Search for the cell housing the specified text and yield its (x, y) center coordinate. 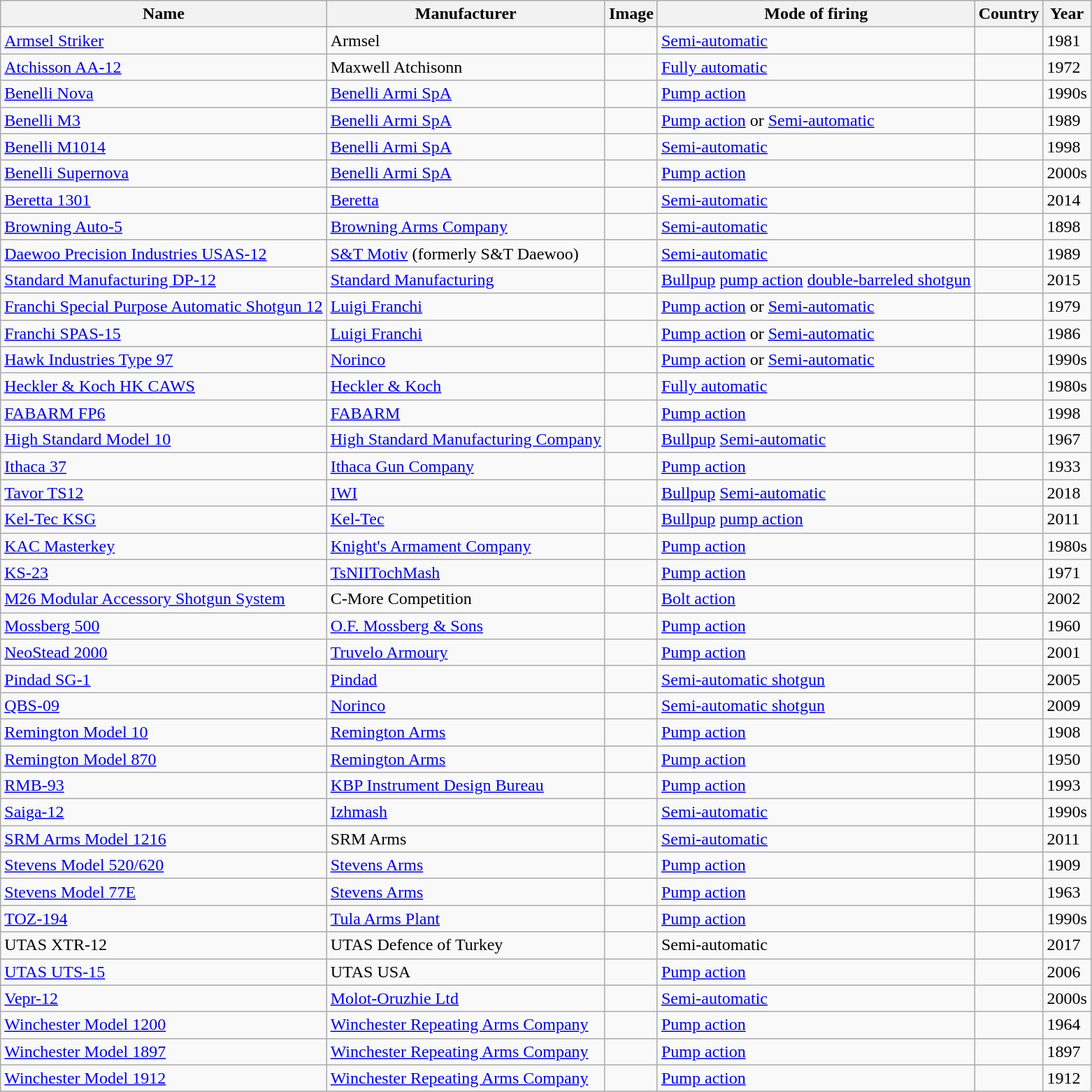
Kel-Tec (466, 519)
Pindad (466, 679)
Franchi Special Purpose Automatic Shotgun 12 (164, 306)
Year (1067, 14)
Daewoo Precision Industries USAS-12 (164, 253)
Heckler & Koch HK CAWS (164, 387)
Benelli Supernova (164, 173)
Beretta 1301 (164, 200)
Winchester Model 1912 (164, 1078)
Armsel Striker (164, 41)
Benelli Nova (164, 94)
Country (1009, 14)
1979 (1067, 306)
S&T Motiv (formerly S&T Daewoo) (466, 253)
TsNIITochMash (466, 573)
Ithaca 37 (164, 466)
1908 (1067, 732)
2015 (1067, 280)
1971 (1067, 573)
2006 (1067, 972)
UTAS Defence of Turkey (466, 945)
Winchester Model 1897 (164, 1051)
1963 (1067, 892)
Tavor TS12 (164, 493)
Stevens Model 520/620 (164, 865)
2014 (1067, 200)
1981 (1067, 41)
Name (164, 14)
2002 (1067, 599)
Armsel (466, 41)
Mossberg 500 (164, 626)
Ithaca Gun Company (466, 466)
Vepr-12 (164, 998)
Atchisson AA-12 (164, 67)
1993 (1067, 786)
KBP Instrument Design Bureau (466, 786)
FABARM (466, 413)
2005 (1067, 679)
Browning Arms Company (466, 227)
O.F. Mossberg & Sons (466, 626)
Mode of firing (816, 14)
High Standard Model 10 (164, 440)
SRM Arms (466, 839)
Molot-Oruzhie Ltd (466, 998)
1912 (1067, 1078)
High Standard Manufacturing Company (466, 440)
1950 (1067, 759)
Standard Manufacturing (466, 280)
Maxwell Atchisonn (466, 67)
UTAS XTR-12 (164, 945)
Bolt action (816, 599)
1898 (1067, 227)
M26 Modular Accessory Shotgun System (164, 599)
1972 (1067, 67)
KAC Masterkey (164, 546)
Beretta (466, 200)
Benelli M3 (164, 120)
Benelli M1014 (164, 147)
UTAS USA (466, 972)
1967 (1067, 440)
Hawk Industries Type 97 (164, 360)
Knight's Armament Company (466, 546)
1964 (1067, 1025)
IWI (466, 493)
NeoStead 2000 (164, 652)
Franchi SPAS-15 (164, 333)
Standard Manufacturing DP-12 (164, 280)
1897 (1067, 1051)
2001 (1067, 652)
QBS-09 (164, 705)
1960 (1067, 626)
Bullpup pump action (816, 519)
Izhmash (466, 812)
C-More Competition (466, 599)
Image (631, 14)
TOZ-194 (164, 919)
1933 (1067, 466)
2009 (1067, 705)
Winchester Model 1200 (164, 1025)
2018 (1067, 493)
Browning Auto-5 (164, 227)
Heckler & Koch (466, 387)
Saiga-12 (164, 812)
Bullpup pump action double-barreled shotgun (816, 280)
Remington Model 870 (164, 759)
1986 (1067, 333)
Remington Model 10 (164, 732)
Kel-Tec KSG (164, 519)
RMB-93 (164, 786)
Stevens Model 77E (164, 892)
1909 (1067, 865)
UTAS UTS-15 (164, 972)
Truvelo Armoury (466, 652)
Manufacturer (466, 14)
KS-23 (164, 573)
SRM Arms Model 1216 (164, 839)
FABARM FP6 (164, 413)
Pindad SG-1 (164, 679)
2017 (1067, 945)
Tula Arms Plant (466, 919)
